For the text-containing cell, return its midpoint in [x, y] coordinate format. 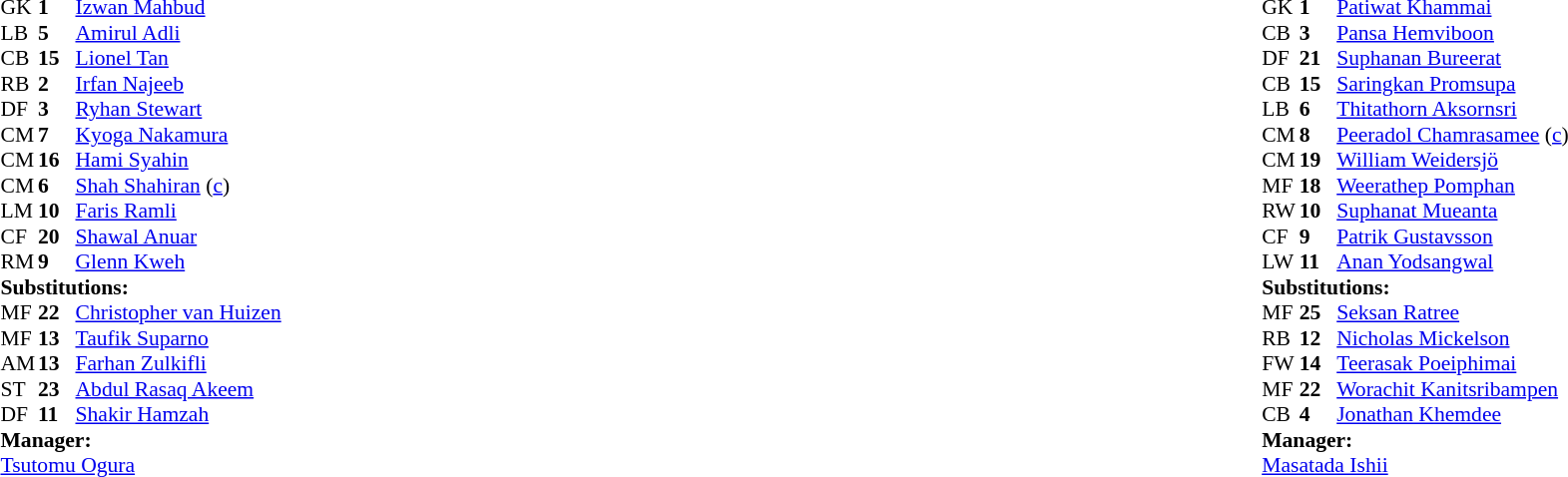
18 [1318, 186]
8 [1318, 135]
21 [1318, 59]
Irfan Najeeb [179, 84]
2 [57, 84]
14 [1318, 364]
Christopher van Huizen [179, 312]
FW [1281, 364]
Faris Ramli [179, 211]
RW [1281, 211]
LW [1281, 262]
Farhan Zulkifli [179, 364]
Shah Shahiran (c) [179, 186]
Taufik Suparno [179, 338]
Shawal Anuar [179, 237]
16 [57, 161]
Amirul Adli [179, 33]
Substitutions: [140, 287]
7 [57, 135]
Shakir Hamzah [179, 414]
19 [1318, 161]
4 [1318, 414]
25 [1318, 312]
AM [19, 364]
Kyoga Nakamura [179, 135]
23 [57, 389]
Glenn Kweh [179, 262]
12 [1318, 338]
Manager: [140, 440]
20 [57, 237]
Ryhan Stewart [179, 109]
Lionel Tan [179, 59]
5 [57, 33]
RM [19, 262]
LM [19, 211]
ST [19, 389]
Hami Syahin [179, 161]
Abdul Rasaq Akeem [179, 389]
